From the cell containing the given text, extract its center point as (X, Y) coordinate. 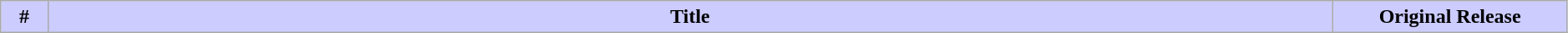
Original Release (1450, 17)
# (24, 17)
Title (690, 17)
